Return the (x, y) coordinate for the center point of the cell that contains the specified text.  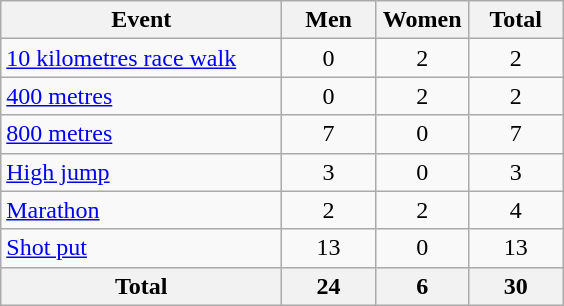
30 (516, 286)
Marathon (142, 210)
24 (329, 286)
Women (422, 20)
6 (422, 286)
400 metres (142, 96)
Event (142, 20)
800 metres (142, 134)
Shot put (142, 248)
10 kilometres race walk (142, 58)
4 (516, 210)
Men (329, 20)
High jump (142, 172)
